Return the (X, Y) coordinate for the center point of the cell that contains the specified text.  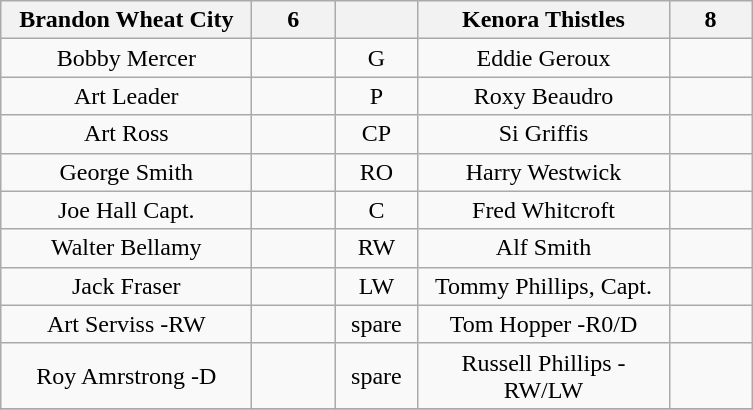
C (376, 210)
Eddie Geroux (544, 58)
Walter Bellamy (126, 248)
6 (294, 20)
LW (376, 286)
G (376, 58)
Russell Phillips -RW/LW (544, 376)
8 (710, 20)
RO (376, 172)
CP (376, 134)
Art Serviss -RW (126, 324)
Art Ross (126, 134)
Joe Hall Capt. (126, 210)
Kenora Thistles (544, 20)
Tommy Phillips, Capt. (544, 286)
Roxy Beaudro (544, 96)
George Smith (126, 172)
Roy Amrstrong -D (126, 376)
Si Griffis (544, 134)
Jack Fraser (126, 286)
Art Leader (126, 96)
Alf Smith (544, 248)
Bobby Mercer (126, 58)
P (376, 96)
Harry Westwick (544, 172)
Brandon Wheat City (126, 20)
Tom Hopper -R0/D (544, 324)
RW (376, 248)
Fred Whitcroft (544, 210)
